Scan for the cell matching the given text and deliver its (X, Y) coordinate at center. 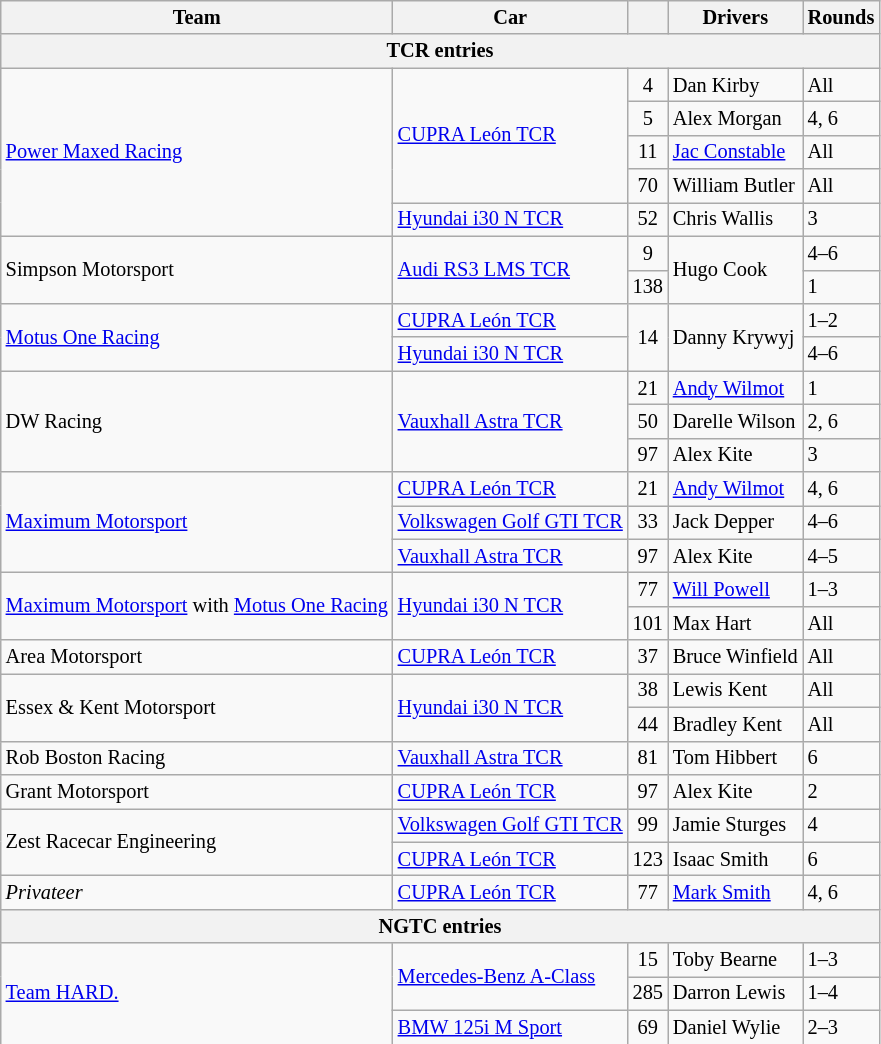
Maximum Motorsport (197, 522)
5 (648, 118)
14 (648, 336)
38 (648, 690)
Bradley Kent (736, 724)
Zest Racecar Engineering (197, 842)
Chris Wallis (736, 219)
81 (648, 758)
Danny Krywyj (736, 336)
Will Powell (736, 589)
BMW 125i M Sport (510, 1027)
1–2 (842, 320)
Tom Hibbert (736, 758)
Darron Lewis (736, 993)
Isaac Smith (736, 859)
15 (648, 960)
Power Maxed Racing (197, 152)
33 (648, 522)
52 (648, 219)
Privateer (197, 892)
Max Hart (736, 623)
Motus One Racing (197, 336)
Darelle Wilson (736, 421)
285 (648, 993)
99 (648, 825)
2–3 (842, 1027)
Jack Depper (736, 522)
Drivers (736, 17)
Car (510, 17)
1–4 (842, 993)
Rounds (842, 17)
Bruce Winfield (736, 657)
Grant Motorsport (197, 791)
Mercedes-Benz A-Class (510, 976)
9 (648, 253)
123 (648, 859)
Jamie Sturges (736, 825)
Audi RS3 LMS TCR (510, 270)
11 (648, 152)
4–5 (842, 556)
101 (648, 623)
Essex & Kent Motorsport (197, 706)
Simpson Motorsport (197, 270)
William Butler (736, 186)
NGTC entries (440, 926)
Dan Kirby (736, 85)
Daniel Wylie (736, 1027)
TCR entries (440, 51)
DW Racing (197, 422)
Maximum Motorsport with Motus One Racing (197, 606)
Area Motorsport (197, 657)
Alex Morgan (736, 118)
37 (648, 657)
Jac Constable (736, 152)
Toby Bearne (736, 960)
50 (648, 421)
Lewis Kent (736, 690)
Team (197, 17)
Hugo Cook (736, 270)
Rob Boston Racing (197, 758)
138 (648, 287)
2 (842, 791)
44 (648, 724)
Team HARD. (197, 994)
Mark Smith (736, 892)
2, 6 (842, 421)
69 (648, 1027)
70 (648, 186)
